Provide the (x, y) coordinate of the cell's center where the given text is located.  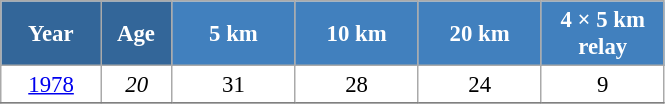
Year (52, 34)
10 km (356, 34)
5 km (234, 34)
4 × 5 km relay (602, 34)
9 (602, 85)
Age (136, 34)
1978 (52, 85)
31 (234, 85)
20 km (480, 34)
24 (480, 85)
20 (136, 85)
28 (356, 85)
